Extract the (X, Y) coordinate from the center of the cell holding the provided text.  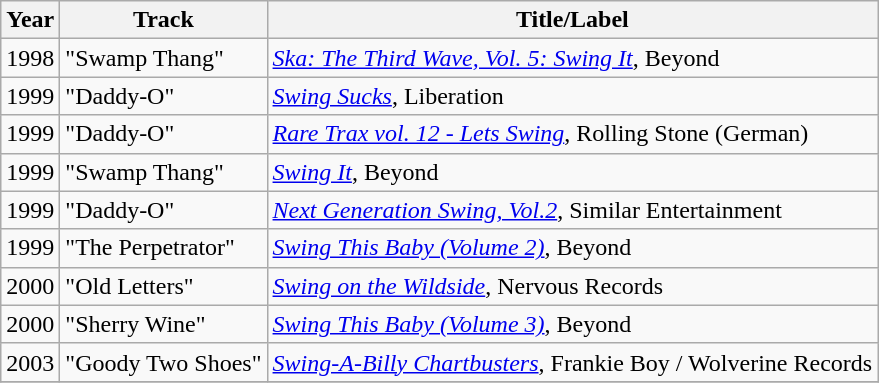
Swing on the Wildside, Nervous Records (572, 286)
"Sherry Wine" (164, 324)
Track (164, 20)
"Goody Two Shoes" (164, 362)
Swing This Baby (Volume 3), Beyond (572, 324)
Swing-A-Billy Chartbusters, Frankie Boy / Wolverine Records (572, 362)
Rare Trax vol. 12 - Lets Swing, Rolling Stone (German) (572, 134)
"The Perpetrator" (164, 248)
"Old Letters" (164, 286)
2003 (30, 362)
Title/Label (572, 20)
1998 (30, 58)
Next Generation Swing, Vol.2, Similar Entertainment (572, 210)
Year (30, 20)
Swing It, Beyond (572, 172)
Ska: The Third Wave, Vol. 5: Swing It, Beyond (572, 58)
Swing Sucks, Liberation (572, 96)
Swing This Baby (Volume 2), Beyond (572, 248)
